Return the [x, y] coordinate for the center point of the cell that contains the specified text.  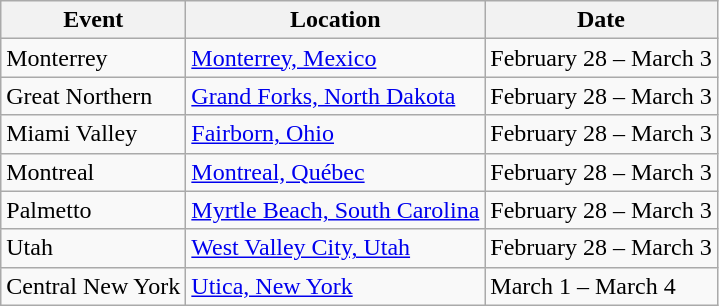
Great Northern [94, 96]
Date [601, 20]
Myrtle Beach, South Carolina [336, 210]
Location [336, 20]
Montreal [94, 172]
West Valley City, Utah [336, 248]
March 1 – March 4 [601, 286]
Fairborn, Ohio [336, 134]
Central New York [94, 286]
Utah [94, 248]
Monterrey, Mexico [336, 58]
Grand Forks, North Dakota [336, 96]
Miami Valley [94, 134]
Palmetto [94, 210]
Montreal, Québec [336, 172]
Monterrey [94, 58]
Event [94, 20]
Utica, New York [336, 286]
